Provide the [X, Y] coordinate of the cell's center where the given text is located.  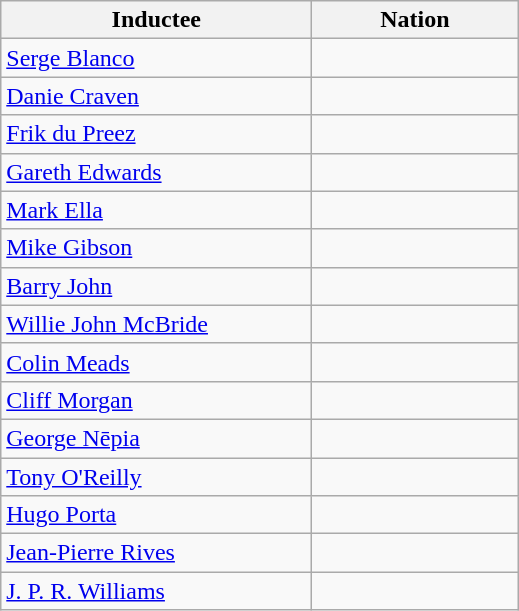
Danie Craven [156, 96]
Jean-Pierre Rives [156, 553]
Frik du Preez [156, 134]
Willie John McBride [156, 324]
Nation [415, 20]
Mike Gibson [156, 248]
Hugo Porta [156, 515]
Inductee [156, 20]
Barry John [156, 286]
Gareth Edwards [156, 172]
George Nēpia [156, 438]
Tony O'Reilly [156, 477]
Cliff Morgan [156, 400]
Serge Blanco [156, 58]
J. P. R. Williams [156, 591]
Mark Ella [156, 210]
Colin Meads [156, 362]
